From the cell containing the given text, extract its center point as [X, Y] coordinate. 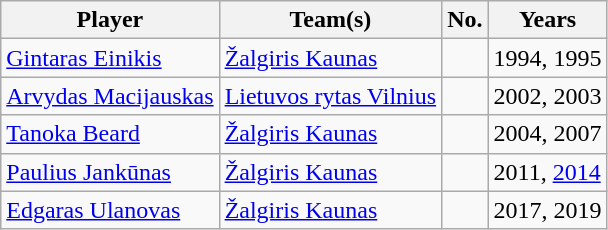
2004, 2007 [548, 134]
1994, 1995 [548, 58]
Player [110, 20]
No. [465, 20]
Paulius Jankūnas [110, 172]
Tanoka Beard [110, 134]
Gintaras Einikis [110, 58]
Team(s) [330, 20]
2017, 2019 [548, 210]
2002, 2003 [548, 96]
Years [548, 20]
Arvydas Macijauskas [110, 96]
2011, 2014 [548, 172]
Lietuvos rytas Vilnius [330, 96]
Edgaras Ulanovas [110, 210]
